Identify which cell holds the provided text, then report its (X, Y) central coordinate. 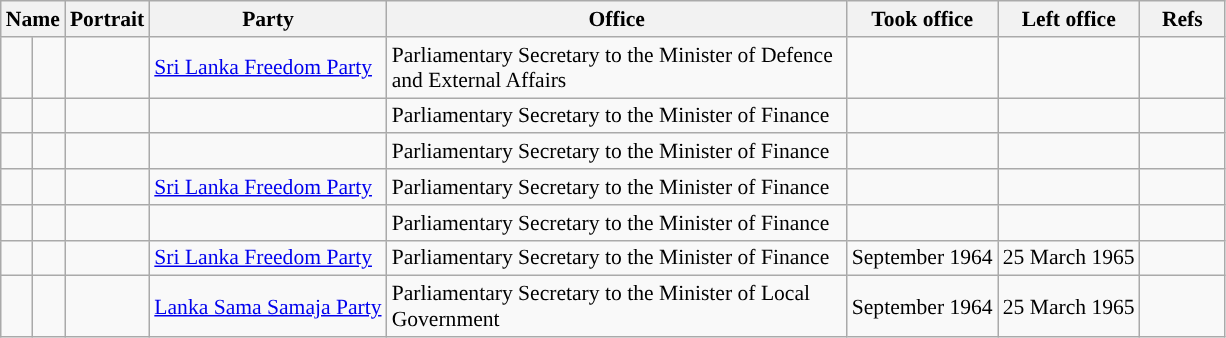
Took office (922, 19)
Lanka Sama Samaja Party (268, 306)
Left office (1069, 19)
Portrait (107, 19)
Party (268, 19)
Parliamentary Secretary to the Minister of Local Government (617, 306)
Office (617, 19)
Refs (1182, 19)
Parliamentary Secretary to the Minister of Defence and External Affairs (617, 68)
Name (33, 19)
